Extract the [X, Y] coordinate from the center of the cell holding the provided text.  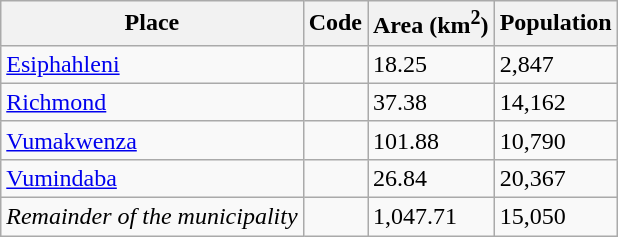
101.88 [432, 140]
10,790 [556, 140]
Area (km2) [432, 24]
Esiphahleni [152, 64]
2,847 [556, 64]
15,050 [556, 217]
14,162 [556, 102]
Remainder of the municipality [152, 217]
Richmond [152, 102]
Vumakwenza [152, 140]
1,047.71 [432, 217]
26.84 [432, 178]
37.38 [432, 102]
Vumindaba [152, 178]
Population [556, 24]
18.25 [432, 64]
Code [335, 24]
Place [152, 24]
20,367 [556, 178]
